Identify which cell holds the provided text, then report its [x, y] central coordinate. 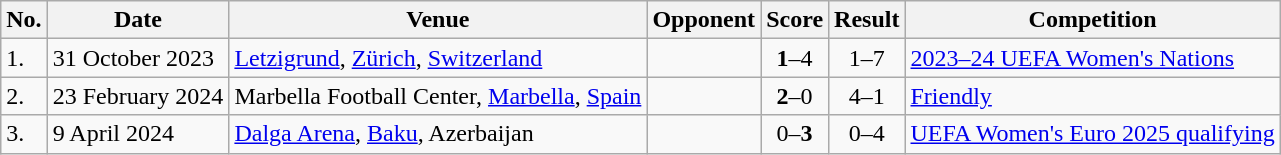
Friendly [1092, 96]
3. [24, 134]
Competition [1092, 20]
Opponent [704, 20]
Marbella Football Center, Marbella, Spain [438, 96]
Dalga Arena, Baku, Azerbaijan [438, 134]
Date [138, 20]
Letzigrund, Zürich, Switzerland [438, 58]
No. [24, 20]
23 February 2024 [138, 96]
9 April 2024 [138, 134]
2–0 [795, 96]
2. [24, 96]
Result [867, 20]
2023–24 UEFA Women's Nations [1092, 58]
1–7 [867, 58]
0–4 [867, 134]
1. [24, 58]
31 October 2023 [138, 58]
Venue [438, 20]
UEFA Women's Euro 2025 qualifying [1092, 134]
1–4 [795, 58]
Score [795, 20]
0–3 [795, 134]
4–1 [867, 96]
